Identify which cell holds the provided text, then report its (X, Y) central coordinate. 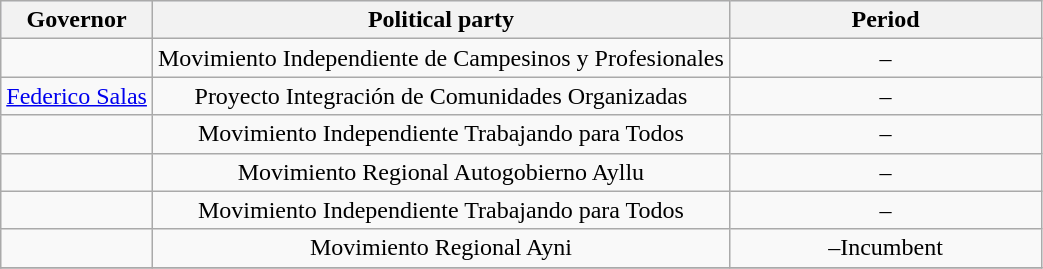
Period (885, 20)
Movimiento Independiente de Campesinos y Profesionales (440, 58)
Political party (440, 20)
Federico Salas (77, 96)
Movimiento Regional Autogobierno Ayllu (440, 172)
Movimiento Regional Ayni (440, 248)
Governor (77, 20)
Proyecto Integración de Comunidades Organizadas (440, 96)
–Incumbent (885, 248)
